Search for the cell housing the specified text and yield its (X, Y) center coordinate. 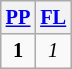
PP (18, 17)
FL (53, 17)
